Determine the (x, y) coordinate at the center of the cell enclosing the given text.  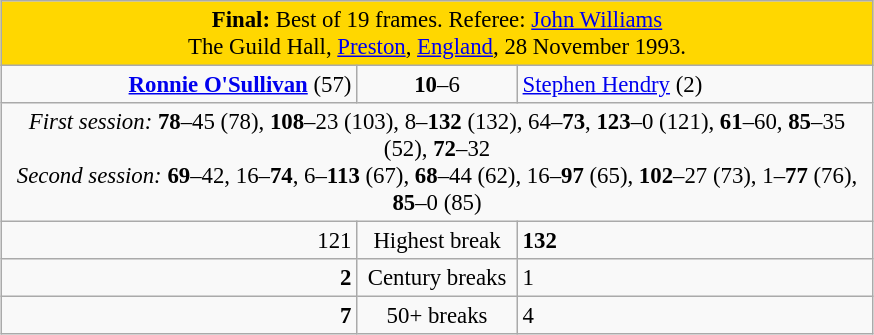
121 (179, 241)
7 (179, 316)
4 (695, 316)
Highest break (438, 241)
50+ breaks (438, 316)
Century breaks (438, 278)
10–6 (438, 85)
Final: Best of 19 frames. Referee: John WilliamsThe Guild Hall, Preston, England, 28 November 1993. (437, 34)
132 (695, 241)
2 (179, 278)
Stephen Hendry (2) (695, 85)
1 (695, 278)
Ronnie O'Sullivan (57) (179, 85)
